Pinpoint the cell where the given text exists, returning its [x, y] midpoint coordinate. 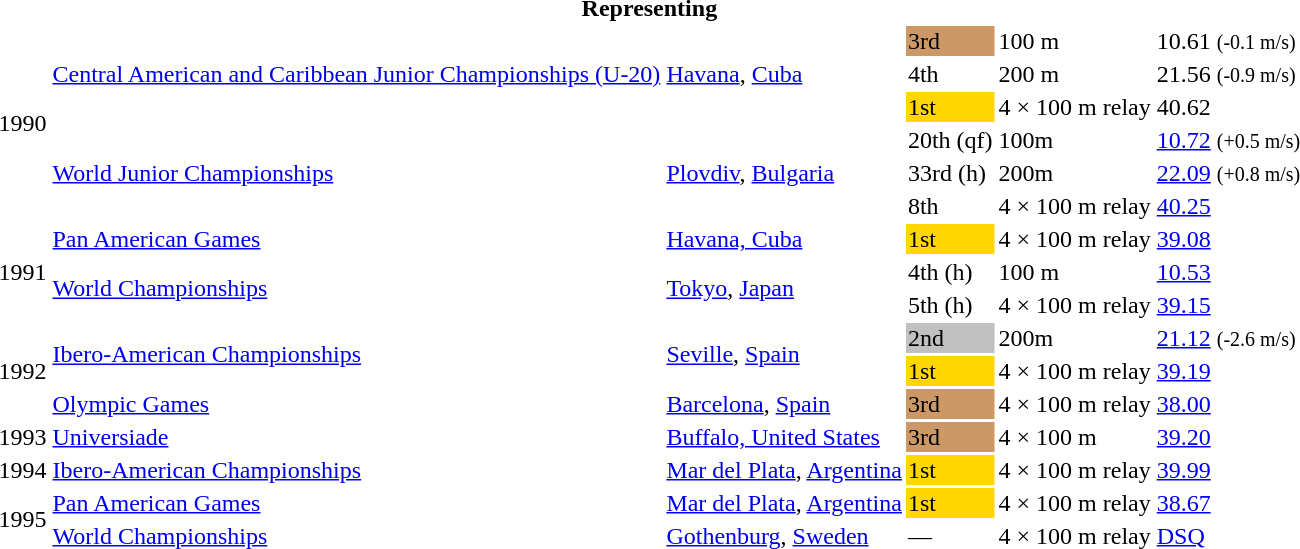
Universiade [356, 437]
2nd [950, 338]
5th (h) [950, 305]
4th [950, 74]
200 m [1074, 74]
World Championships [356, 288]
Buffalo, United States [784, 437]
100m [1074, 140]
4 × 100 m [1074, 437]
Plovdiv, Bulgaria [784, 173]
20th (qf) [950, 140]
Seville, Spain [784, 354]
Central American and Caribbean Junior Championships (U-20) [356, 74]
World Junior Championships [356, 173]
Barcelona, Spain [784, 404]
Tokyo, Japan [784, 288]
8th [950, 206]
Olympic Games [356, 404]
33rd (h) [950, 173]
4th (h) [950, 272]
